Return (X, Y) of the center of cell containing provided text 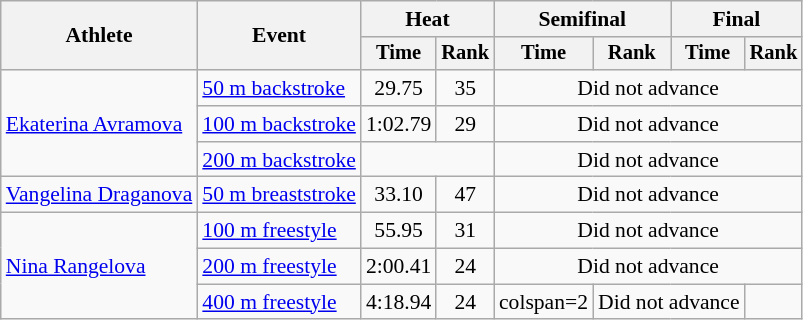
colspan=2 (544, 302)
100 m backstroke (279, 124)
200 m freestyle (279, 267)
400 m freestyle (279, 302)
4:18.94 (398, 302)
50 m backstroke (279, 88)
Final (737, 19)
33.10 (398, 195)
Event (279, 36)
1:02.79 (398, 124)
2:00.41 (398, 267)
Athlete (100, 36)
29.75 (398, 88)
47 (465, 195)
35 (465, 88)
Nina Rangelova (100, 266)
31 (465, 231)
100 m freestyle (279, 231)
Heat (428, 19)
Ekaterina Avramova (100, 124)
55.95 (398, 231)
50 m breaststroke (279, 195)
Vangelina Draganova (100, 195)
Semifinal (582, 19)
29 (465, 124)
200 m backstroke (279, 160)
